Detect which cell encompasses the target text, then output its (X, Y) center coordinate. 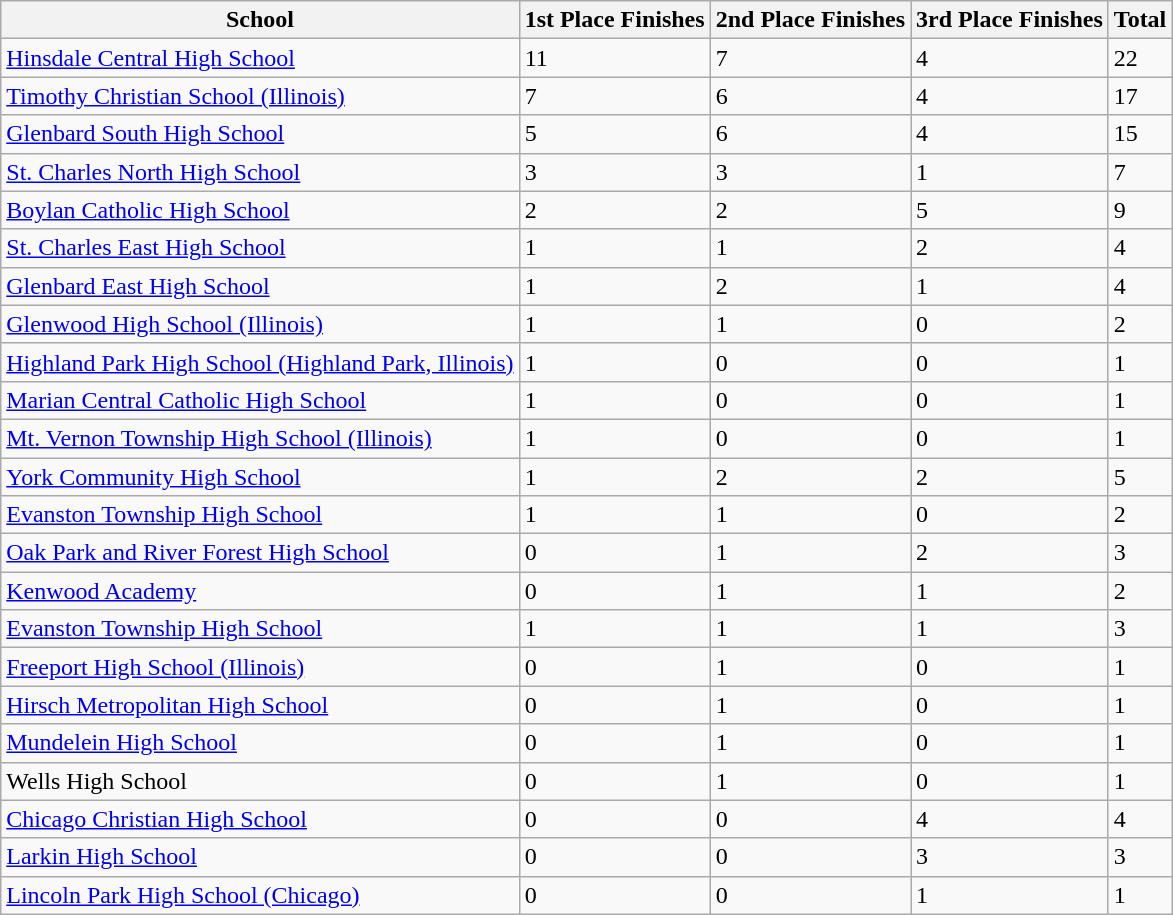
Chicago Christian High School (260, 819)
9 (1140, 210)
Oak Park and River Forest High School (260, 553)
Glenwood High School (Illinois) (260, 324)
17 (1140, 96)
School (260, 20)
15 (1140, 134)
Mundelein High School (260, 743)
Highland Park High School (Highland Park, Illinois) (260, 362)
Mt. Vernon Township High School (Illinois) (260, 438)
Hirsch Metropolitan High School (260, 705)
Freeport High School (Illinois) (260, 667)
Wells High School (260, 781)
11 (614, 58)
Glenbard South High School (260, 134)
Larkin High School (260, 857)
Marian Central Catholic High School (260, 400)
1st Place Finishes (614, 20)
Glenbard East High School (260, 286)
Lincoln Park High School (Chicago) (260, 895)
Boylan Catholic High School (260, 210)
Timothy Christian School (Illinois) (260, 96)
York Community High School (260, 477)
3rd Place Finishes (1010, 20)
St. Charles East High School (260, 248)
2nd Place Finishes (810, 20)
Hinsdale Central High School (260, 58)
Kenwood Academy (260, 591)
Total (1140, 20)
22 (1140, 58)
St. Charles North High School (260, 172)
